Return [X, Y] of the center of cell containing provided text 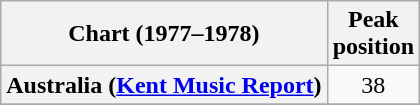
Australia (Kent Music Report) [164, 85]
38 [373, 85]
Peakposition [373, 34]
Chart (1977–1978) [164, 34]
